Scan for the cell matching the given text and deliver its [x, y] coordinate at center. 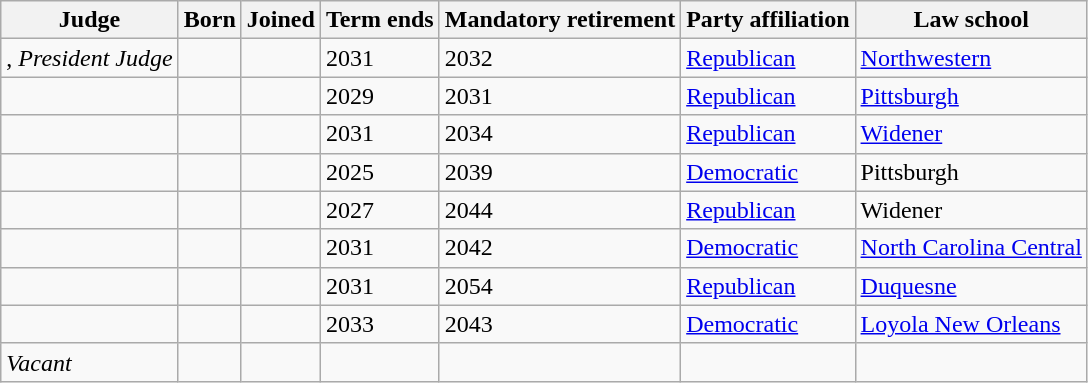
Mandatory retirement [560, 20]
Joined [280, 20]
2025 [380, 172]
Loyola New Orleans [971, 324]
2033 [380, 324]
Vacant [90, 362]
Term ends [380, 20]
2029 [380, 96]
2032 [560, 58]
Duquesne [971, 286]
North Carolina Central [971, 248]
2027 [380, 210]
, President Judge [90, 58]
2043 [560, 324]
2042 [560, 248]
Judge [90, 20]
Party affiliation [768, 20]
2054 [560, 286]
Law school [971, 20]
2039 [560, 172]
2034 [560, 134]
Northwestern [971, 58]
2044 [560, 210]
Born [210, 20]
